Output the (X, Y) coordinate of the center of the cell containing the given text.  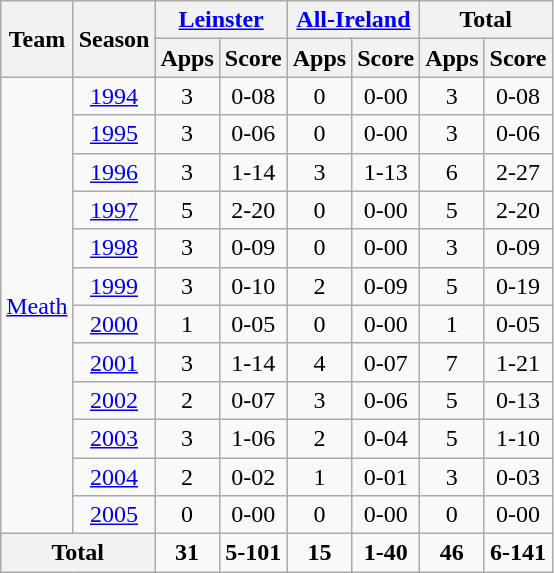
2001 (114, 362)
2005 (114, 515)
Season (114, 39)
1-21 (518, 362)
1998 (114, 248)
1996 (114, 172)
2-27 (518, 172)
1-40 (386, 553)
0-02 (253, 477)
0-01 (386, 477)
1995 (114, 134)
1-10 (518, 438)
Meath (37, 306)
2004 (114, 477)
46 (452, 553)
7 (452, 362)
2003 (114, 438)
2002 (114, 400)
15 (319, 553)
1997 (114, 210)
1994 (114, 96)
0-03 (518, 477)
All-Ireland (353, 20)
6-141 (518, 553)
Team (37, 39)
2000 (114, 324)
6 (452, 172)
Leinster (221, 20)
31 (187, 553)
1999 (114, 286)
0-10 (253, 286)
0-13 (518, 400)
1-13 (386, 172)
5-101 (253, 553)
4 (319, 362)
0-19 (518, 286)
0-04 (386, 438)
1-06 (253, 438)
